Detect which cell encompasses the target text, then output its (x, y) center coordinate. 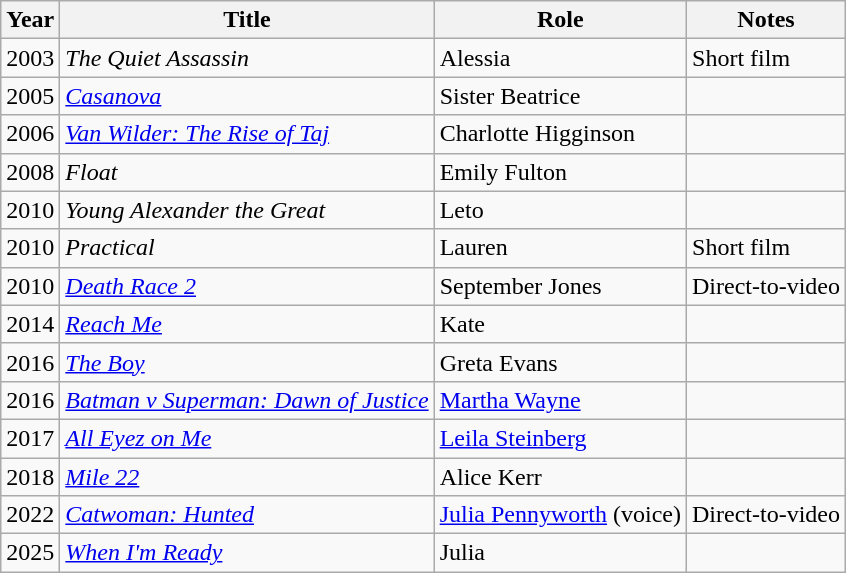
When I'm Ready (247, 553)
Float (247, 172)
Martha Wayne (560, 400)
Practical (247, 248)
Alessia (560, 58)
Title (247, 20)
Notes (766, 20)
Reach Me (247, 324)
2008 (30, 172)
2025 (30, 553)
Julia Pennyworth (voice) (560, 515)
The Boy (247, 362)
Kate (560, 324)
Emily Fulton (560, 172)
2003 (30, 58)
Role (560, 20)
Casanova (247, 96)
2006 (30, 134)
Mile 22 (247, 477)
Leto (560, 210)
Leila Steinberg (560, 438)
Greta Evans (560, 362)
All Eyez on Me (247, 438)
September Jones (560, 286)
2022 (30, 515)
2005 (30, 96)
Sister Beatrice (560, 96)
2017 (30, 438)
Van Wilder: The Rise of Taj (247, 134)
Batman v Superman: Dawn of Justice (247, 400)
Year (30, 20)
Catwoman: Hunted (247, 515)
The Quiet Assassin (247, 58)
Charlotte Higginson (560, 134)
2018 (30, 477)
Young Alexander the Great (247, 210)
Lauren (560, 248)
Death Race 2 (247, 286)
Alice Kerr (560, 477)
2014 (30, 324)
Julia (560, 553)
